Pinpoint the cell where the given text exists, returning its (x, y) midpoint coordinate. 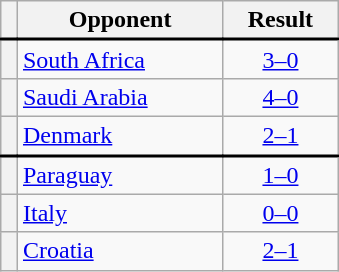
Opponent (120, 20)
Italy (120, 213)
4–0 (281, 97)
Saudi Arabia (120, 97)
3–0 (281, 60)
Paraguay (120, 174)
0–0 (281, 213)
Croatia (120, 251)
South Africa (120, 60)
Result (281, 20)
1–0 (281, 174)
Denmark (120, 136)
